From the cell containing the given text, extract its center point as (X, Y) coordinate. 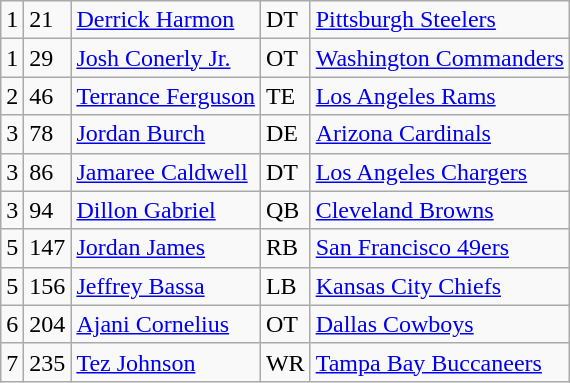
235 (48, 362)
QB (285, 210)
Tampa Bay Buccaneers (440, 362)
Jamaree Caldwell (166, 172)
TE (285, 96)
Jordan Burch (166, 134)
156 (48, 286)
RB (285, 248)
147 (48, 248)
Los Angeles Rams (440, 96)
Dillon Gabriel (166, 210)
86 (48, 172)
Josh Conerly Jr. (166, 58)
Jeffrey Bassa (166, 286)
Arizona Cardinals (440, 134)
WR (285, 362)
204 (48, 324)
94 (48, 210)
Dallas Cowboys (440, 324)
Terrance Ferguson (166, 96)
21 (48, 20)
Los Angeles Chargers (440, 172)
Jordan James (166, 248)
DE (285, 134)
46 (48, 96)
San Francisco 49ers (440, 248)
78 (48, 134)
LB (285, 286)
7 (12, 362)
Pittsburgh Steelers (440, 20)
Ajani Cornelius (166, 324)
Washington Commanders (440, 58)
Derrick Harmon (166, 20)
Kansas City Chiefs (440, 286)
Cleveland Browns (440, 210)
Tez Johnson (166, 362)
29 (48, 58)
2 (12, 96)
6 (12, 324)
